Capture the cell that displays the provided text and extract its (X, Y) central coordinate. 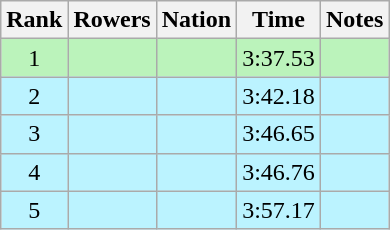
Time (279, 20)
Notes (354, 20)
3:57.17 (279, 210)
1 (34, 58)
3:42.18 (279, 96)
3:37.53 (279, 58)
3:46.65 (279, 134)
Rank (34, 20)
3:46.76 (279, 172)
Nation (196, 20)
3 (34, 134)
2 (34, 96)
Rowers (112, 20)
5 (34, 210)
4 (34, 172)
